Output the (X, Y) coordinate of the center of the cell containing the given text.  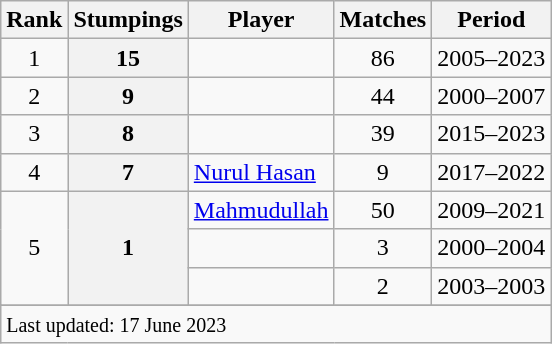
8 (128, 134)
Player (261, 20)
Rank (34, 20)
Last updated: 17 June 2023 (276, 324)
86 (383, 58)
2005–2023 (492, 58)
2009–2021 (492, 210)
Nurul Hasan (261, 172)
2015–2023 (492, 134)
Period (492, 20)
50 (383, 210)
44 (383, 96)
Mahmudullah (261, 210)
4 (34, 172)
15 (128, 58)
Matches (383, 20)
2017–2022 (492, 172)
5 (34, 248)
Stumpings (128, 20)
2000–2004 (492, 248)
39 (383, 134)
7 (128, 172)
2000–2007 (492, 96)
2003–2003 (492, 286)
